Locate the cell with the specified text and output its [X, Y] center coordinate. 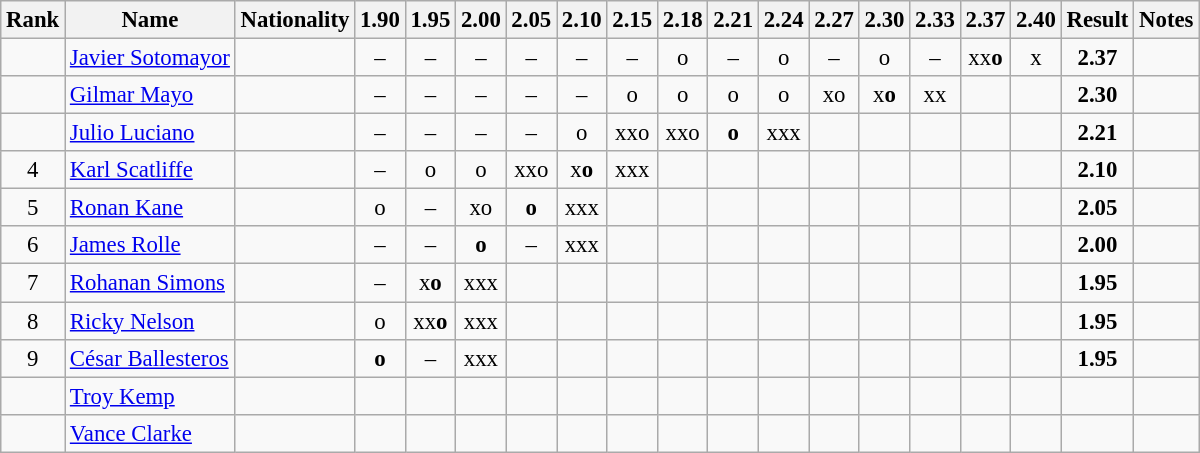
Julio Luciano [150, 133]
9 [33, 358]
2.27 [834, 20]
6 [33, 245]
7 [33, 283]
Nationality [294, 20]
x [1036, 58]
2.18 [682, 20]
2.33 [935, 20]
Javier Sotomayor [150, 58]
Ronan Kane [150, 208]
Troy Kemp [150, 396]
Ricky Nelson [150, 321]
César Ballesteros [150, 358]
1.90 [380, 20]
Rank [33, 20]
Notes [1166, 20]
2.24 [783, 20]
James Rolle [150, 245]
2.15 [632, 20]
Karl Scatliffe [150, 170]
2.40 [1036, 20]
xx [935, 95]
Vance Clarke [150, 433]
Name [150, 20]
Gilmar Mayo [150, 95]
Result [1098, 20]
4 [33, 170]
8 [33, 321]
5 [33, 208]
Rohanan Simons [150, 283]
